Return [X, Y] of the center of cell containing provided text 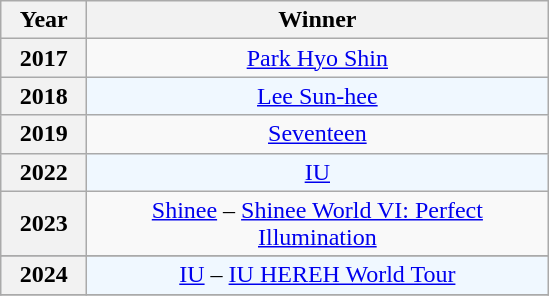
Seventeen [318, 134]
Shinee – Shinee World VI: Perfect Illumination [318, 224]
2017 [44, 58]
2018 [44, 96]
IU – IU HEREH World Tour [318, 275]
IU [318, 172]
2024 [44, 275]
2023 [44, 224]
Year [44, 20]
Lee Sun-hee [318, 96]
Park Hyo Shin [318, 58]
2019 [44, 134]
Winner [318, 20]
2022 [44, 172]
